Extract the (X, Y) coordinate from the center of the cell holding the provided text.  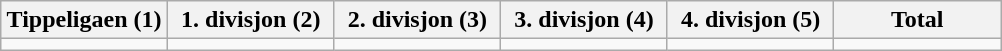
2. divisjon (3) (418, 20)
Tippeligaen (1) (84, 20)
1. divisjon (2) (250, 20)
4. divisjon (5) (750, 20)
Total (918, 20)
3. divisjon (4) (584, 20)
